Capture the cell that displays the provided text and extract its [X, Y] central coordinate. 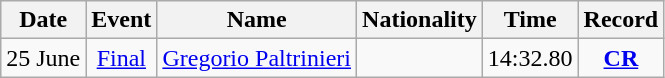
Event [122, 20]
14:32.80 [530, 58]
Name [257, 20]
CR [621, 58]
Date [44, 20]
Time [530, 20]
Final [122, 58]
Nationality [420, 20]
Gregorio Paltrinieri [257, 58]
Record [621, 20]
25 June [44, 58]
